Search for the cell housing the specified text and yield its (x, y) center coordinate. 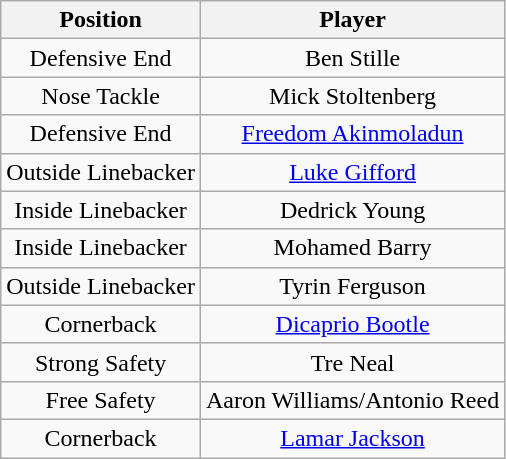
Dicaprio Bootle (352, 324)
Mohamed Barry (352, 248)
Free Safety (101, 400)
Nose Tackle (101, 96)
Tre Neal (352, 362)
Ben Stille (352, 58)
Aaron Williams/Antonio Reed (352, 400)
Position (101, 20)
Dedrick Young (352, 210)
Tyrin Ferguson (352, 286)
Mick Stoltenberg (352, 96)
Freedom Akinmoladun (352, 134)
Lamar Jackson (352, 438)
Strong Safety (101, 362)
Player (352, 20)
Luke Gifford (352, 172)
